From the cell containing the given text, extract its center point as [x, y] coordinate. 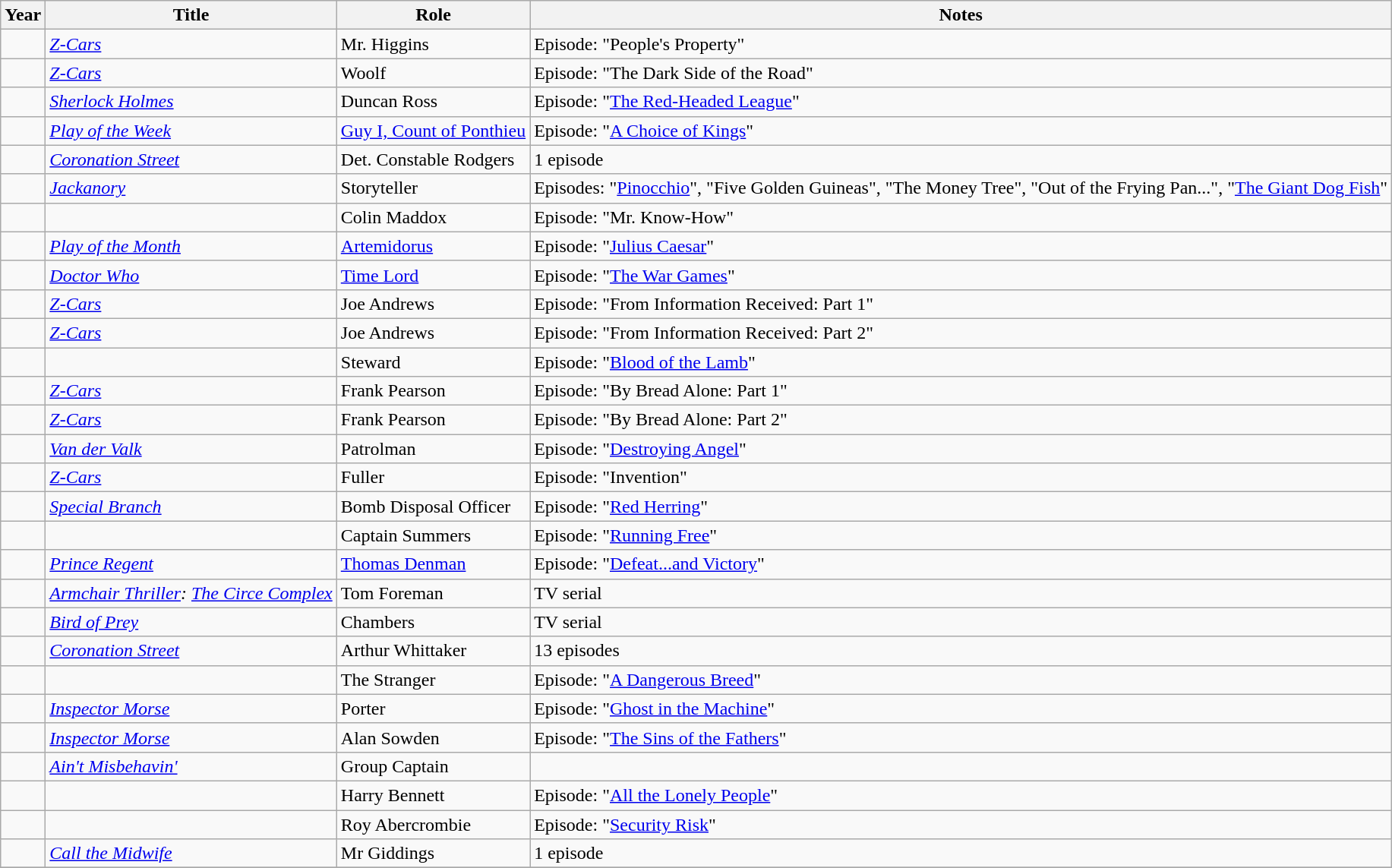
Episode: "The Sins of the Fathers" [961, 737]
13 episodes [961, 651]
Episode: "From Information Received: Part 1" [961, 304]
Episode: "Running Free" [961, 535]
Mr Giddings [433, 854]
Patrolman [433, 449]
Storyteller [433, 188]
Play of the Week [191, 131]
Armchair Thriller: The Circe Complex [191, 593]
Episode: "From Information Received: Part 2" [961, 333]
Episode: "Invention" [961, 478]
Guy I, Count of Ponthieu [433, 131]
Jackanory [191, 188]
Episode: "Security Risk" [961, 824]
Special Branch [191, 507]
Woolf [433, 73]
Episode: "Ghost in the Machine" [961, 709]
Bird of Prey [191, 622]
Episode: "Destroying Angel" [961, 449]
Prince Regent [191, 564]
Episode: "Julius Caesar" [961, 246]
Episode: "Defeat...and Victory" [961, 564]
Colin Maddox [433, 217]
The Stranger [433, 680]
Captain Summers [433, 535]
Fuller [433, 478]
Mr. Higgins [433, 44]
Roy Abercrombie [433, 824]
Title [191, 15]
Episode: "People's Property" [961, 44]
Episode: "Blood of the Lamb" [961, 362]
Time Lord [433, 275]
Bomb Disposal Officer [433, 507]
Thomas Denman [433, 564]
Notes [961, 15]
Episode: "Mr. Know-How" [961, 217]
Play of the Month [191, 246]
Alan Sowden [433, 737]
Role [433, 15]
Sherlock Holmes [191, 102]
Chambers [433, 622]
Group Captain [433, 766]
Call the Midwife [191, 854]
Porter [433, 709]
Episode: "A Choice of Kings" [961, 131]
Episode: "A Dangerous Breed" [961, 680]
Arthur Whittaker [433, 651]
Artemidorus [433, 246]
Year [23, 15]
Tom Foreman [433, 593]
Episode: "The Red-Headed League" [961, 102]
Episodes: "Pinocchio", "Five Golden Guineas", "The Money Tree", "Out of the Frying Pan...", "The Giant Dog Fish" [961, 188]
Ain't Misbehavin' [191, 766]
Duncan Ross [433, 102]
Steward [433, 362]
Episode: "By Bread Alone: Part 1" [961, 391]
Episode: "By Bread Alone: Part 2" [961, 420]
Van der Valk [191, 449]
Episode: "Red Herring" [961, 507]
Episode: "All the Lonely People" [961, 795]
Harry Bennett [433, 795]
Det. Constable Rodgers [433, 159]
Episode: "The War Games" [961, 275]
Doctor Who [191, 275]
Episode: "The Dark Side of the Road" [961, 73]
